Locate the cell with the specified text and output its [X, Y] center coordinate. 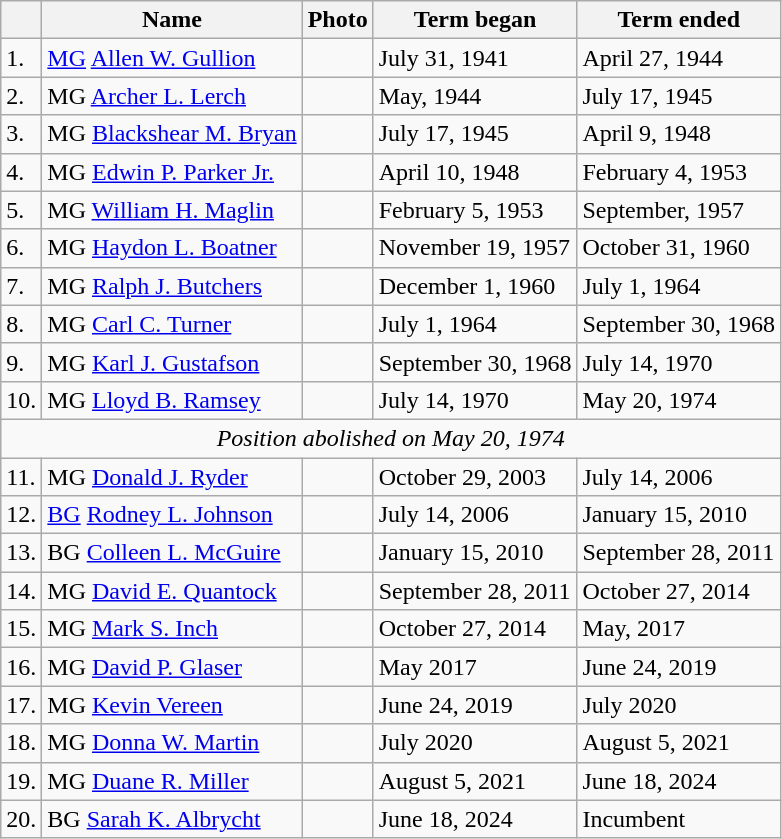
MG Ralph J. Butchers [172, 286]
May, 1944 [475, 96]
MG Karl J. Gustafson [172, 362]
BG Colleen L. McGuire [172, 553]
BG Rodney L. Johnson [172, 515]
MG Donna W. Martin [172, 743]
May 2017 [475, 667]
20. [22, 819]
December 1, 1960 [475, 286]
MG Mark S. Inch [172, 629]
11. [22, 477]
February 4, 1953 [679, 172]
3. [22, 134]
MG Haydon L. Boatner [172, 248]
13. [22, 553]
MG David E. Quantock [172, 591]
MG Edwin P. Parker Jr. [172, 172]
Position abolished on May 20, 1974 [391, 438]
July 31, 1941 [475, 58]
14. [22, 591]
2. [22, 96]
MG Carl C. Turner [172, 324]
17. [22, 705]
MG Donald J. Ryder [172, 477]
10. [22, 400]
18. [22, 743]
May 20, 1974 [679, 400]
MG Kevin Vereen [172, 705]
Name [172, 20]
Incumbent [679, 819]
Photo [338, 20]
May, 2017 [679, 629]
Term ended [679, 20]
6. [22, 248]
7. [22, 286]
15. [22, 629]
BG Sarah K. Albrycht [172, 819]
16. [22, 667]
Term began [475, 20]
September, 1957 [679, 210]
October 29, 2003 [475, 477]
October 31, 1960 [679, 248]
MG Lloyd B. Ramsey [172, 400]
MG William H. Maglin [172, 210]
MG Duane R. Miller [172, 781]
February 5, 1953 [475, 210]
8. [22, 324]
April 27, 1944 [679, 58]
1. [22, 58]
MG David P. Glaser [172, 667]
9. [22, 362]
4. [22, 172]
5. [22, 210]
19. [22, 781]
April 10, 1948 [475, 172]
November 19, 1957 [475, 248]
12. [22, 515]
MG Allen W. Gullion [172, 58]
MG Blackshear M. Bryan [172, 134]
MG Archer L. Lerch [172, 96]
April 9, 1948 [679, 134]
